Scan for the cell matching the given text and deliver its (X, Y) coordinate at center. 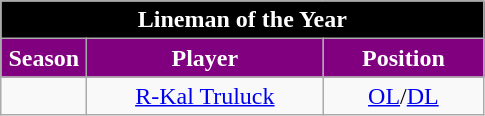
R-Kal Truluck (205, 96)
OL/DL (404, 96)
Lineman of the Year (242, 20)
Position (404, 58)
Season (44, 58)
Player (205, 58)
